Scan for the cell matching the given text and deliver its [X, Y] coordinate at center. 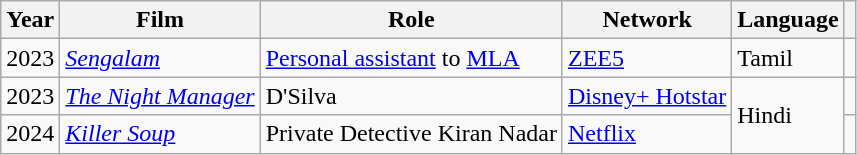
The Night Manager [160, 96]
Tamil [788, 58]
Sengalam [160, 58]
ZEE5 [646, 58]
Private Detective Kiran Nadar [411, 134]
Disney+ Hotstar [646, 96]
Film [160, 20]
Role [411, 20]
Personal assistant to MLA [411, 58]
Year [30, 20]
Killer Soup [160, 134]
Hindi [788, 115]
2024 [30, 134]
D'Silva [411, 96]
Netflix [646, 134]
Network [646, 20]
Language [788, 20]
